Determine the [x, y] coordinate at the center of the cell enclosing the given text.  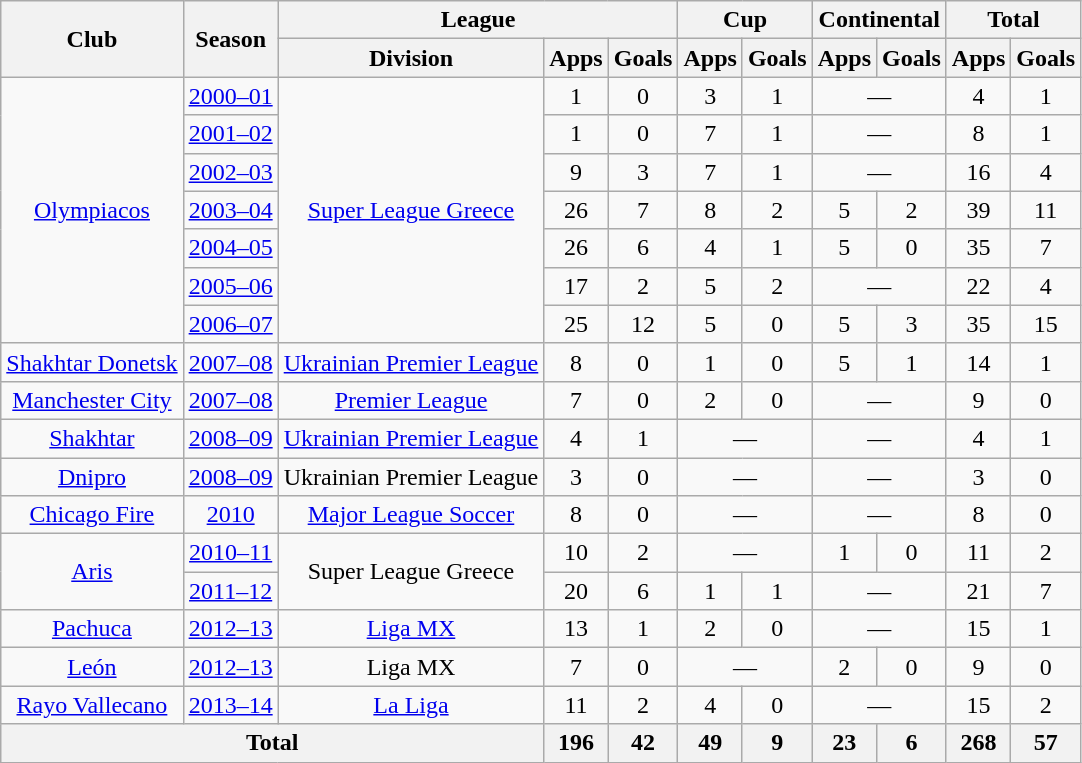
22 [978, 286]
2013–14 [230, 705]
Dnipro [92, 477]
Club [92, 39]
Cup [745, 20]
2006–07 [230, 324]
Continental [879, 20]
Shakhtar Donetsk [92, 362]
2011–12 [230, 591]
Aris [92, 572]
2010–11 [230, 553]
Chicago Fire [92, 515]
Season [230, 39]
25 [576, 324]
268 [978, 743]
League [478, 20]
10 [576, 553]
2001–02 [230, 134]
16 [978, 172]
La Liga [411, 705]
2003–04 [230, 210]
2004–05 [230, 248]
2005–06 [230, 286]
14 [978, 362]
196 [576, 743]
49 [710, 743]
2000–01 [230, 96]
39 [978, 210]
20 [576, 591]
Rayo Vallecano [92, 705]
Major League Soccer [411, 515]
Division [411, 58]
13 [576, 629]
12 [643, 324]
42 [643, 743]
2010 [230, 515]
17 [576, 286]
Premier League [411, 400]
León [92, 667]
57 [1046, 743]
Shakhtar [92, 438]
Olympiacos [92, 210]
Manchester City [92, 400]
Pachuca [92, 629]
23 [844, 743]
2002–03 [230, 172]
21 [978, 591]
